Find where the given text appears and provide that cell's center as [x, y] coordinate. 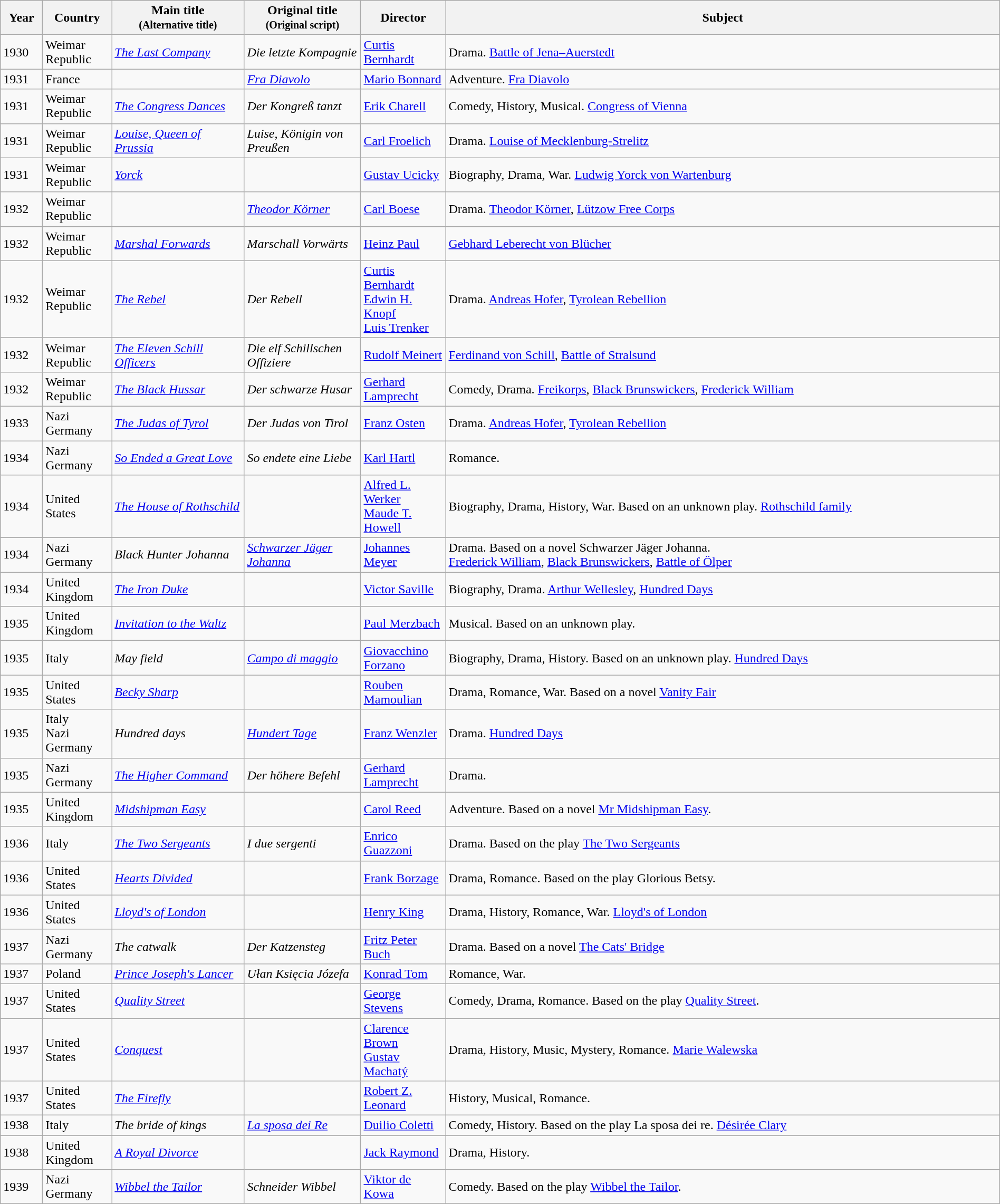
A Royal Divorce [178, 1153]
Comedy. Based on the play Wibbel the Tailor. [723, 1187]
Black Hunter Johanna [178, 555]
Der Judas von Tirol [303, 423]
Rouben Mamoulian [403, 692]
Biography, Drama, History, War. Based on an unknown play. Rothschild family [723, 506]
Der höhere Befehl [303, 775]
Quality Street [178, 1001]
Drama, Romance. Based on the play Glorious Betsy. [723, 878]
Subject [723, 18]
Carol Reed [403, 809]
Enrico Guazzoni [403, 844]
Paul Merzbach [403, 623]
Original title(Original script) [303, 18]
La sposa dei Re [303, 1125]
Romance, War. [723, 974]
The Black Hussar [178, 389]
Hundert Tage [303, 734]
Yorck [178, 175]
Viktor de Kowa [403, 1187]
George Stevens [403, 1001]
The bride of kings [178, 1125]
Konrad Tom [403, 974]
Alfred L. WerkerMaude T. Howell [403, 506]
Drama. Based on the play The Two Sergeants [723, 844]
Country [77, 18]
Marshal Forwards [178, 244]
Jack Raymond [403, 1153]
So endete eine Liebe [303, 458]
Prince Joseph's Lancer [178, 974]
Drama. Battle of Jena–Auerstedt [723, 52]
France [77, 79]
Drama, Romance, War. Based on a novel Vanity Fair [723, 692]
1939 [22, 1187]
Drama. [723, 775]
Adventure. Based on a novel Mr Midshipman Easy. [723, 809]
Curtis BernhardtEdwin H. KnopfLuis Trenker [403, 299]
May field [178, 658]
Drama. Louise of Mecklenburg-Strelitz [723, 140]
The Judas of Tyrol [178, 423]
Henry King [403, 912]
Clarence BrownGustav Machatý [403, 1049]
Hundred days [178, 734]
Drama. Theodor Körner, Lützow Free Corps [723, 209]
Frank Borzage [403, 878]
Biography, Drama, History. Based on an unknown play. Hundred Days [723, 658]
The Higher Command [178, 775]
I due sergenti [303, 844]
Gustav Ucicky [403, 175]
Drama. Based on a novel The Cats' Bridge [723, 946]
Victor Saville [403, 590]
Comedy, Drama, Romance. Based on the play Quality Street. [723, 1001]
The catwalk [178, 946]
Johannes Meyer [403, 555]
Robert Z. Leonard [403, 1098]
Der schwarze Husar [303, 389]
Drama, History, Romance, War. Lloyd's of London [723, 912]
Franz Osten [403, 423]
Erik Charell [403, 107]
Fra Diavolo [303, 79]
Comedy, Drama. Freikorps, Black Brunswickers, Frederick William [723, 389]
Hearts Divided [178, 878]
Theodor Körner [303, 209]
Invitation to the Waltz [178, 623]
The Firefly [178, 1098]
Musical. Based on an unknown play. [723, 623]
Ferdinand von Schill, Battle of Stralsund [723, 354]
Luise, Königin von Preußen [303, 140]
Comedy, History. Based on the play La sposa dei re. Désirée Clary [723, 1125]
1930 [22, 52]
Comedy, History, Musical. Congress of Vienna [723, 107]
So Ended a Great Love [178, 458]
The Iron Duke [178, 590]
Romance. [723, 458]
Drama. Based on a novel Schwarzer Jäger Johanna.Frederick William, Black Brunswickers, Battle of Ölper [723, 555]
History, Musical, Romance. [723, 1098]
Karl Hartl [403, 458]
Schwarzer Jäger Johanna [303, 555]
ItalyNazi Germany [77, 734]
Carl Froelich [403, 140]
The Congress Dances [178, 107]
Die elf Schillschen Offiziere [303, 354]
1933 [22, 423]
Rudolf Meinert [403, 354]
Der Kongreß tanzt [303, 107]
Drama, History, Music, Mystery, Romance. Marie Walewska [723, 1049]
Die letzte Kompagnie [303, 52]
Ułan Księcia Józefa [303, 974]
Biography, Drama. Arthur Wellesley, Hundred Days [723, 590]
Schneider Wibbel [303, 1187]
Louise, Queen of Prussia [178, 140]
Giovacchino Forzano [403, 658]
Mario Bonnard [403, 79]
Lloyd's of London [178, 912]
Curtis Bernhardt [403, 52]
Adventure. Fra Diavolo [723, 79]
Fritz Peter Buch [403, 946]
The Two Sergeants [178, 844]
Der Rebell [303, 299]
Conquest [178, 1049]
Duilio Coletti [403, 1125]
Main title(Alternative title) [178, 18]
The Rebel [178, 299]
Director [403, 18]
Gebhard Leberecht von Blücher [723, 244]
Poland [77, 974]
The Last Company [178, 52]
Midshipman Easy [178, 809]
Wibbel the Tailor [178, 1187]
Drama. Hundred Days [723, 734]
Der Katzensteg [303, 946]
The House of Rothschild [178, 506]
The Eleven Schill Officers [178, 354]
Campo di maggio [303, 658]
Marschall Vorwärts [303, 244]
Drama, History. [723, 1153]
Becky Sharp [178, 692]
Year [22, 18]
Heinz Paul [403, 244]
Biography, Drama, War. Ludwig Yorck von Wartenburg [723, 175]
Carl Boese [403, 209]
Franz Wenzler [403, 734]
